Detect which cell encompasses the target text, then output its (X, Y) center coordinate. 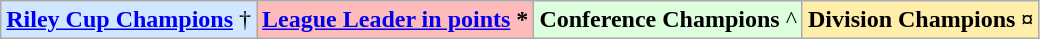
Conference Champions ^ (668, 20)
Division Champions ¤ (920, 20)
League Leader in points * (396, 20)
Riley Cup Champions † (129, 20)
